Search for the cell housing the specified text and yield its [X, Y] center coordinate. 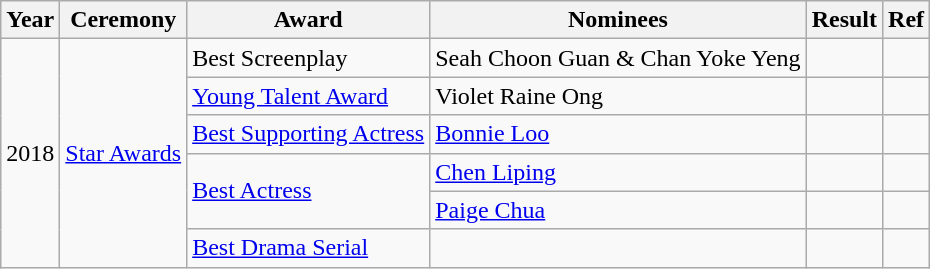
Star Awards [124, 153]
Best Drama Serial [308, 248]
Best Screenplay [308, 58]
Nominees [618, 20]
Ceremony [124, 20]
Best Supporting Actress [308, 134]
2018 [30, 153]
Result [844, 20]
Seah Choon Guan & Chan Yoke Yeng [618, 58]
Violet Raine Ong [618, 96]
Paige Chua [618, 210]
Award [308, 20]
Ref [906, 20]
Young Talent Award [308, 96]
Best Actress [308, 191]
Year [30, 20]
Chen Liping [618, 172]
Bonnie Loo [618, 134]
